Search for the cell housing the specified text and yield its [X, Y] center coordinate. 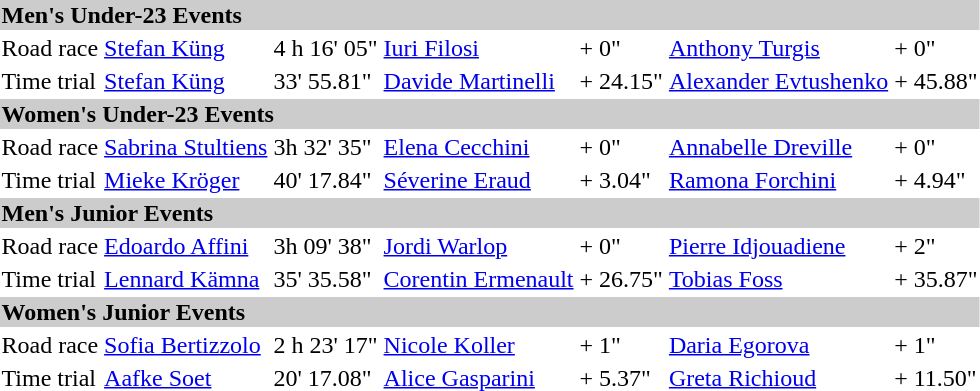
Iuri Filosi [478, 48]
Men's Under-23 Events [490, 15]
+ 4.94" [936, 180]
4 h 16' 05" [326, 48]
Séverine Eraud [478, 180]
Annabelle Dreville [778, 147]
35' 35.58" [326, 279]
Ramona Forchini [778, 180]
Tobias Foss [778, 279]
Jordi Warlop [478, 246]
Pierre Idjouadiene [778, 246]
Edoardo Affini [186, 246]
Daria Egorova [778, 345]
Sabrina Stultiens [186, 147]
+ 2" [936, 246]
Nicole Koller [478, 345]
Sofia Bertizzolo [186, 345]
3h 09' 38" [326, 246]
Men's Junior Events [490, 213]
+ 24.15" [621, 81]
40' 17.84" [326, 180]
+ 45.88" [936, 81]
Elena Cecchini [478, 147]
Mieke Kröger [186, 180]
Women's Under-23 Events [490, 114]
+ 3.04" [621, 180]
Davide Martinelli [478, 81]
3h 32' 35" [326, 147]
2 h 23' 17" [326, 345]
Alexander Evtushenko [778, 81]
33' 55.81" [326, 81]
+ 26.75" [621, 279]
Women's Junior Events [490, 312]
Lennard Kämna [186, 279]
+ 35.87" [936, 279]
Anthony Turgis [778, 48]
Corentin Ermenault [478, 279]
